Provide the (x, y) coordinate of the cell's center where the given text is located.  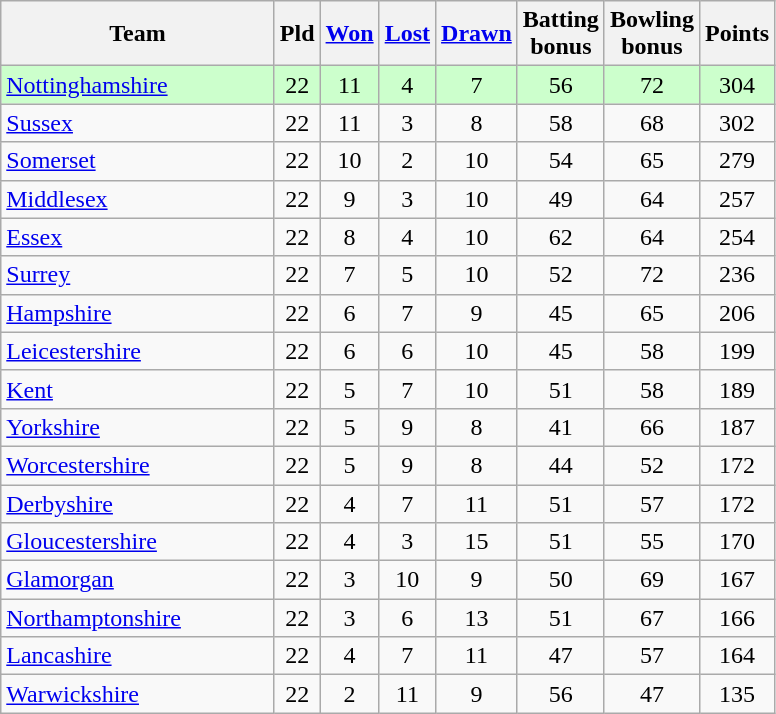
Lost (407, 34)
Essex (138, 237)
Derbyshire (138, 503)
135 (736, 694)
Won (350, 34)
Yorkshire (138, 427)
44 (560, 465)
41 (560, 427)
Bowling bonus (652, 34)
66 (652, 427)
Lancashire (138, 656)
67 (652, 618)
187 (736, 427)
302 (736, 123)
69 (652, 580)
167 (736, 580)
166 (736, 618)
Warwickshire (138, 694)
Drawn (477, 34)
Northamptonshire (138, 618)
62 (560, 237)
54 (560, 161)
279 (736, 161)
Points (736, 34)
304 (736, 85)
236 (736, 275)
206 (736, 313)
Worcestershire (138, 465)
49 (560, 199)
50 (560, 580)
Sussex (138, 123)
Kent (138, 389)
Hampshire (138, 313)
Gloucestershire (138, 542)
Surrey (138, 275)
Glamorgan (138, 580)
164 (736, 656)
Team (138, 34)
199 (736, 351)
Leicestershire (138, 351)
55 (652, 542)
Somerset (138, 161)
Batting bonus (560, 34)
68 (652, 123)
Nottinghamshire (138, 85)
170 (736, 542)
Middlesex (138, 199)
13 (477, 618)
257 (736, 199)
15 (477, 542)
254 (736, 237)
Pld (297, 34)
189 (736, 389)
